From the cell containing the given text, extract its center point as (x, y) coordinate. 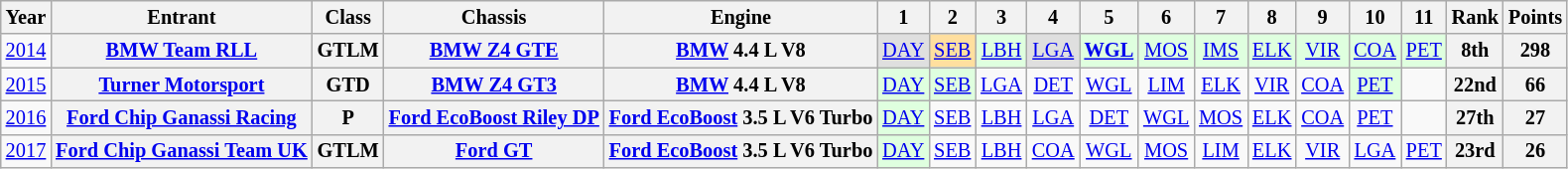
Ford EcoBoost Riley DP (494, 117)
3 (1001, 17)
2015 (26, 84)
10 (1375, 17)
Class (348, 17)
GTD (348, 84)
Rank (1475, 17)
23rd (1475, 151)
P (348, 117)
Turner Motorsport (181, 84)
Year (26, 17)
Ford Chip Ganassi Team UK (181, 151)
66 (1535, 84)
Points (1535, 17)
7 (1221, 17)
9 (1322, 17)
1 (903, 17)
2017 (26, 151)
5 (1110, 17)
BMW Z4 GTE (494, 51)
298 (1535, 51)
27 (1535, 117)
Ford GT (494, 151)
BMW Z4 GT3 (494, 84)
Engine (741, 17)
6 (1166, 17)
2016 (26, 117)
8 (1272, 17)
26 (1535, 151)
Chassis (494, 17)
BMW Team RLL (181, 51)
2014 (26, 51)
Ford Chip Ganassi Racing (181, 117)
IMS (1221, 51)
11 (1424, 17)
8th (1475, 51)
27th (1475, 117)
2 (953, 17)
Entrant (181, 17)
22nd (1475, 84)
4 (1054, 17)
